Provide the (x, y) coordinate of the cell's center where the given text is located.  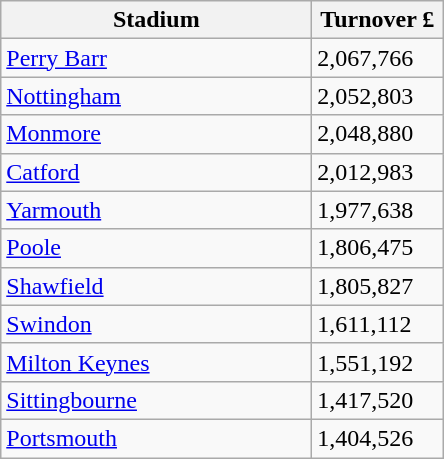
Swindon (156, 324)
1,806,475 (378, 248)
2,067,766 (378, 58)
Shawfield (156, 286)
1,551,192 (378, 362)
1,611,112 (378, 324)
1,977,638 (378, 210)
1,805,827 (378, 286)
2,012,983 (378, 172)
Milton Keynes (156, 362)
Nottingham (156, 96)
Yarmouth (156, 210)
Turnover £ (378, 20)
Monmore (156, 134)
2,052,803 (378, 96)
Perry Barr (156, 58)
Poole (156, 248)
Catford (156, 172)
Portsmouth (156, 438)
2,048,880 (378, 134)
Stadium (156, 20)
Sittingbourne (156, 400)
1,417,520 (378, 400)
1,404,526 (378, 438)
